Return the [x, y] coordinate for the center point of the cell that contains the specified text.  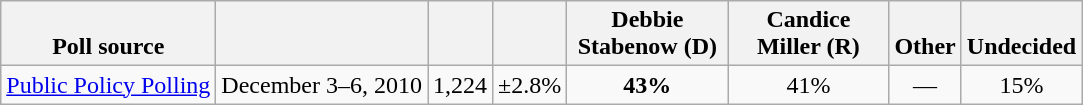
±2.8% [530, 85]
DebbieStabenow (D) [648, 34]
Undecided [1021, 34]
15% [1021, 85]
Public Policy Polling [108, 85]
43% [648, 85]
41% [808, 85]
1,224 [460, 85]
CandiceMiller (R) [808, 34]
December 3–6, 2010 [322, 85]
Other [925, 34]
Poll source [108, 34]
— [925, 85]
